Capture the cell that displays the provided text and extract its [x, y] central coordinate. 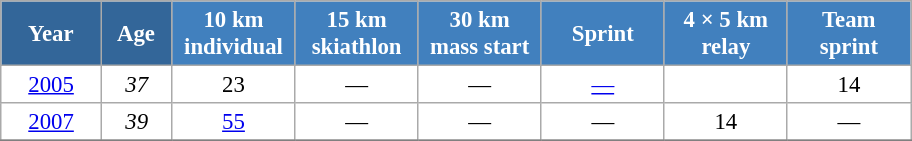
37 [136, 85]
Sprint [602, 34]
4 × 5 km relay [726, 34]
23 [234, 85]
10 km individual [234, 34]
2007 [52, 122]
Age [136, 34]
15 km skiathlon [356, 34]
39 [136, 122]
55 [234, 122]
30 km mass start [480, 34]
2005 [52, 85]
Team sprint [848, 34]
Year [52, 34]
